Return the (X, Y) coordinate for the center point of the cell that contains the specified text.  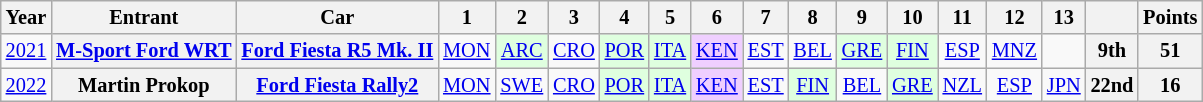
Martin Prokop (144, 85)
5 (670, 17)
11 (962, 17)
9 (862, 17)
1 (466, 17)
3 (574, 17)
JPN (1064, 85)
9th (1112, 51)
ARC (522, 51)
Entrant (144, 17)
2 (522, 17)
7 (766, 17)
NZL (962, 85)
MNZ (1014, 51)
51 (1170, 51)
Year (26, 17)
8 (813, 17)
Points (1170, 17)
16 (1170, 85)
6 (717, 17)
Car (337, 17)
10 (912, 17)
12 (1014, 17)
2021 (26, 51)
M-Sport Ford WRT (144, 51)
2022 (26, 85)
Ford Fiesta R5 Mk. II (337, 51)
22nd (1112, 85)
SWE (522, 85)
13 (1064, 17)
4 (624, 17)
Ford Fiesta Rally2 (337, 85)
